Search for the cell housing the specified text and yield its (x, y) center coordinate. 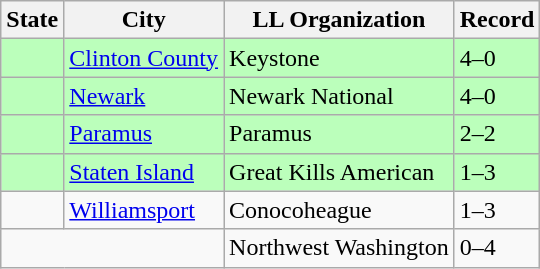
State (32, 20)
Newark (144, 96)
0–4 (497, 248)
Keystone (340, 58)
City (144, 20)
Newark National (340, 96)
Northwest Washington (340, 248)
2–2 (497, 134)
LL Organization (340, 20)
Conocoheague (340, 210)
Record (497, 20)
Staten Island (144, 172)
Great Kills American (340, 172)
Clinton County (144, 58)
Williamsport (144, 210)
